Identify which cell holds the provided text, then report its (X, Y) central coordinate. 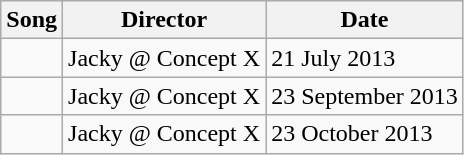
Director (164, 20)
21 July 2013 (365, 58)
Date (365, 20)
Song (32, 20)
23 September 2013 (365, 96)
23 October 2013 (365, 134)
